Identify which cell holds the provided text, then report its [x, y] central coordinate. 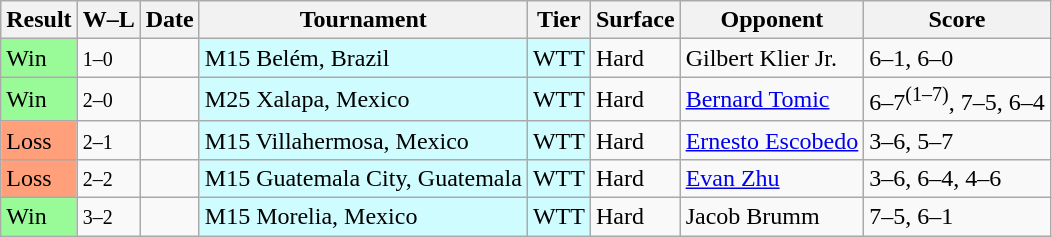
Jacob Brumm [772, 217]
3–6, 5–7 [957, 140]
2–1 [108, 140]
Date [170, 20]
Surface [635, 20]
Bernard Tomic [772, 100]
M15 Morelia, Mexico [363, 217]
3–2 [108, 217]
Evan Zhu [772, 178]
6–7(1–7), 7–5, 6–4 [957, 100]
Score [957, 20]
M25 Xalapa, Mexico [363, 100]
2–2 [108, 178]
1–0 [108, 58]
6–1, 6–0 [957, 58]
Tier [558, 20]
Tournament [363, 20]
M15 Belém, Brazil [363, 58]
Gilbert Klier Jr. [772, 58]
2–0 [108, 100]
7–5, 6–1 [957, 217]
3–6, 6–4, 4–6 [957, 178]
M15 Villahermosa, Mexico [363, 140]
M15 Guatemala City, Guatemala [363, 178]
Ernesto Escobedo [772, 140]
W–L [108, 20]
Result [39, 20]
Opponent [772, 20]
